Pinpoint the cell where the given text exists, returning its [X, Y] midpoint coordinate. 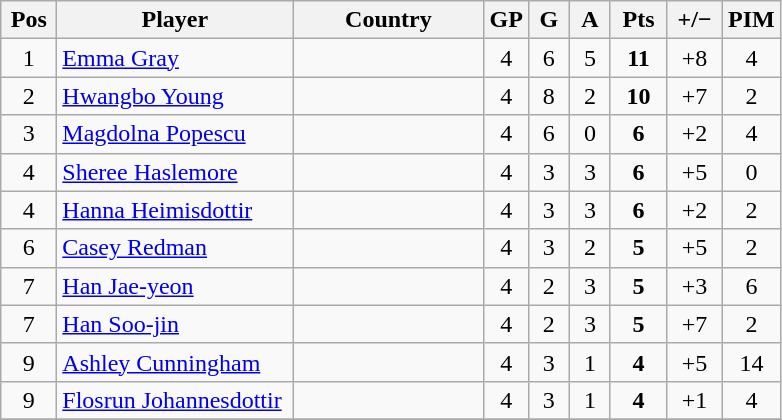
Sheree Haslemore [175, 172]
GP [506, 20]
+/− [695, 20]
Hwangbo Young [175, 96]
Magdolna Popescu [175, 134]
Ashley Cunningham [175, 362]
Han Jae-yeon [175, 286]
Hanna Heimisdottir [175, 210]
G [548, 20]
Pos [29, 20]
+1 [695, 400]
11 [638, 58]
Casey Redman [175, 248]
A [590, 20]
8 [548, 96]
Emma Gray [175, 58]
Pts [638, 20]
PIM [752, 20]
10 [638, 96]
+3 [695, 286]
Han Soo-jin [175, 324]
14 [752, 362]
Country [388, 20]
Flosrun Johannesdottir [175, 400]
+8 [695, 58]
Player [175, 20]
